Provide the [x, y] coordinate of the cell's center where the given text is located.  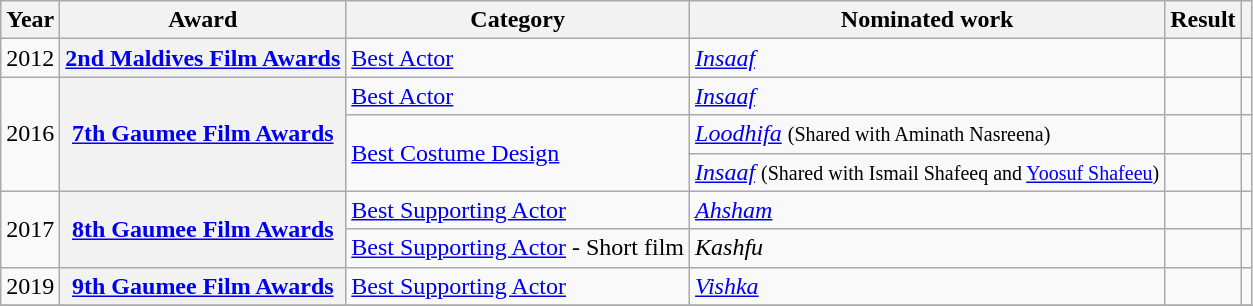
7th Gaumee Film Awards [203, 134]
Category [518, 20]
Award [203, 20]
Insaaf (Shared with Ismail Shafeeq and Yoosuf Shafeeu) [928, 172]
Best Supporting Actor - Short film [518, 248]
Kashfu [928, 248]
2nd Maldives Film Awards [203, 58]
Ahsham [928, 210]
Nominated work [928, 20]
Vishka [928, 286]
2016 [30, 134]
2017 [30, 229]
Best Costume Design [518, 153]
8th Gaumee Film Awards [203, 229]
9th Gaumee Film Awards [203, 286]
Result [1203, 20]
2019 [30, 286]
2012 [30, 58]
Year [30, 20]
Loodhifa (Shared with Aminath Nasreena) [928, 134]
